Detect which cell encompasses the target text, then output its [x, y] center coordinate. 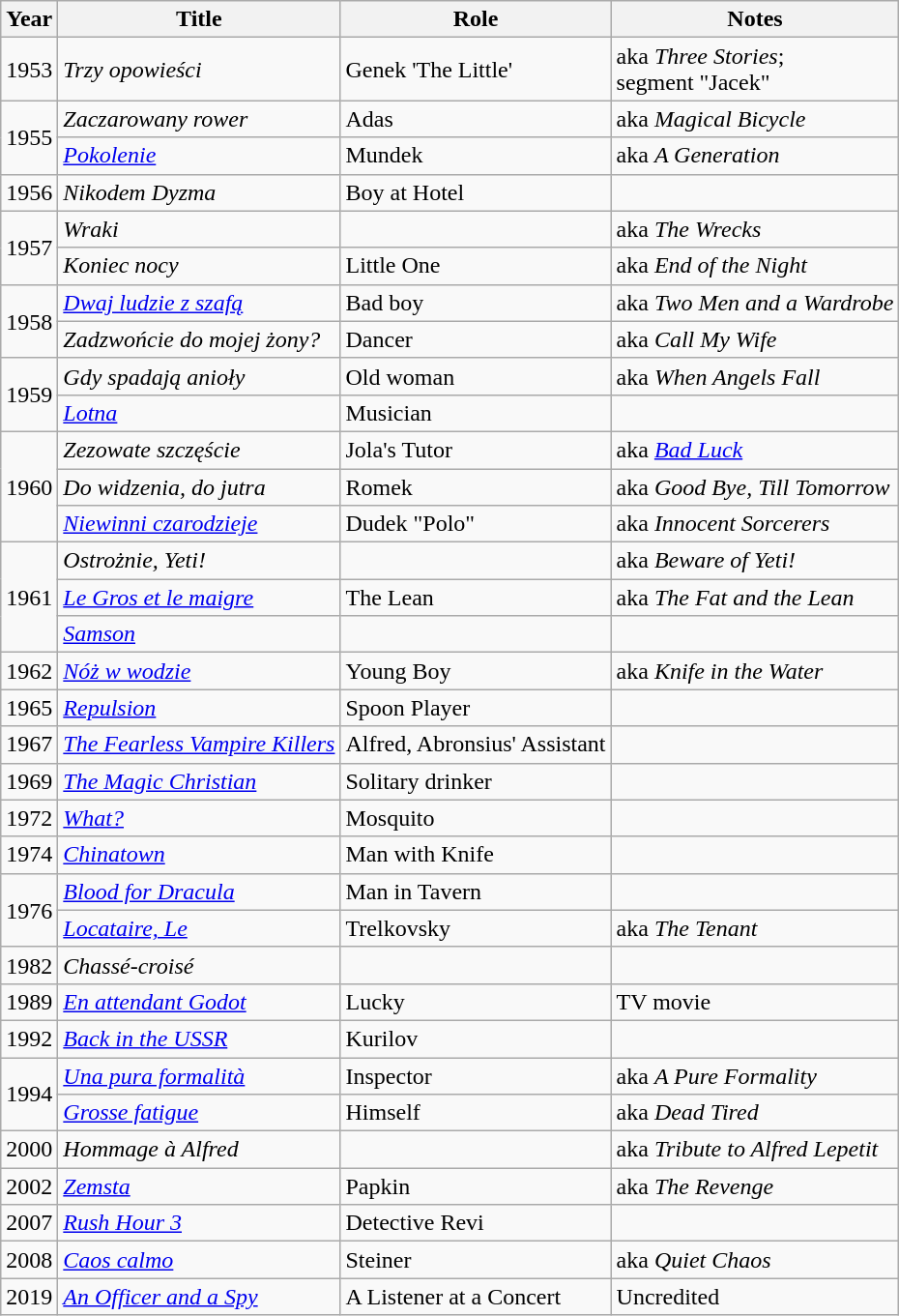
1956 [29, 192]
1967 [29, 745]
1955 [29, 137]
Mosquito [476, 818]
2019 [29, 1297]
Notes [755, 19]
Do widzenia, do jutra [199, 486]
Blood for Dracula [199, 892]
Romek [476, 486]
En attendant Godot [199, 1002]
1992 [29, 1038]
Chassé-croisé [199, 965]
Pokolenie [199, 156]
Koniec nocy [199, 266]
Trzy opowieści [199, 70]
aka The Fat and the Lean [755, 598]
aka Bad Luck [755, 450]
1969 [29, 781]
Locataire, Le [199, 928]
Lucky [476, 1002]
Dwaj ludzie z szafą [199, 303]
Gdy spadają anioły [199, 376]
Chinatown [199, 855]
Ostrożnie, Yeti! [199, 561]
Alfred, Abronsius' Assistant [476, 745]
1961 [29, 598]
aka A Generation [755, 156]
Niewinni czarodzieje [199, 524]
Jola's Tutor [476, 450]
Kurilov [476, 1038]
aka Beware of Yeti! [755, 561]
An Officer and a Spy [199, 1297]
Lotna [199, 413]
Himself [476, 1113]
Uncredited [755, 1297]
2008 [29, 1260]
1958 [29, 321]
Steiner [476, 1260]
aka Magical Bicycle [755, 119]
Le Gros et le maigre [199, 598]
1982 [29, 965]
Man with Knife [476, 855]
aka The Revenge [755, 1186]
aka Call My Wife [755, 339]
Back in the USSR [199, 1038]
1959 [29, 395]
The Lean [476, 598]
What? [199, 818]
Hommage à Alfred [199, 1150]
Repulsion [199, 708]
Solitary drinker [476, 781]
aka The Wrecks [755, 229]
Little One [476, 266]
1994 [29, 1095]
aka Innocent Sorcerers [755, 524]
Dudek "Polo" [476, 524]
Old woman [476, 376]
Zezowate szczęście [199, 450]
Nikodem Dyzma [199, 192]
1976 [29, 910]
1972 [29, 818]
Papkin [476, 1186]
Zadzwońcie do mojej żony? [199, 339]
aka Three Stories;segment "Jacek" [755, 70]
1989 [29, 1002]
Boy at Hotel [476, 192]
Man in Tavern [476, 892]
Trelkovsky [476, 928]
Title [199, 19]
Zemsta [199, 1186]
Samson [199, 634]
A Listener at a Concert [476, 1297]
1962 [29, 671]
1965 [29, 708]
aka Two Men and a Wardrobe [755, 303]
TV movie [755, 1002]
Year [29, 19]
Genek 'The Little' [476, 70]
1960 [29, 486]
2000 [29, 1150]
2007 [29, 1223]
aka Tribute to Alfred Lepetit [755, 1150]
Inspector [476, 1076]
aka Dead Tired [755, 1113]
Grosse fatigue [199, 1113]
Adas [476, 119]
Dancer [476, 339]
1953 [29, 70]
Zaczarowany rower [199, 119]
aka End of the Night [755, 266]
Young Boy [476, 671]
The Magic Christian [199, 781]
Role [476, 19]
The Fearless Vampire Killers [199, 745]
aka Knife in the Water [755, 671]
aka When Angels Fall [755, 376]
Rush Hour 3 [199, 1223]
Detective Revi [476, 1223]
aka Good Bye, Till Tomorrow [755, 486]
Nóż w wodzie [199, 671]
1974 [29, 855]
Spoon Player [476, 708]
Wraki [199, 229]
Bad boy [476, 303]
Caos calmo [199, 1260]
1957 [29, 248]
Musician [476, 413]
Mundek [476, 156]
Una pura formalità [199, 1076]
aka Quiet Chaos [755, 1260]
aka The Tenant [755, 928]
aka A Pure Formality [755, 1076]
2002 [29, 1186]
